Provide the (X, Y) coordinate of the cell's center where the given text is located.  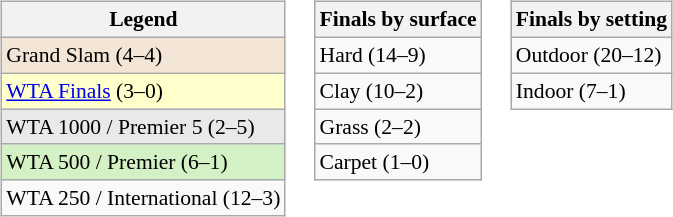
WTA Finals (3–0) (143, 91)
Finals by surface (398, 20)
WTA 500 / Premier (6–1) (143, 162)
Hard (14–9) (398, 55)
Legend (143, 20)
Grass (2–2) (398, 127)
Outdoor (20–12) (592, 55)
WTA 250 / International (12–3) (143, 198)
Carpet (1–0) (398, 162)
WTA 1000 / Premier 5 (2–5) (143, 127)
Grand Slam (4–4) (143, 55)
Clay (10–2) (398, 91)
Indoor (7–1) (592, 91)
Finals by setting (592, 20)
